For the text-containing cell, return its midpoint in (X, Y) coordinate format. 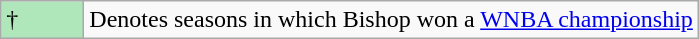
† (42, 20)
Denotes seasons in which Bishop won a WNBA championship (392, 20)
